Provide the (x, y) coordinate of the cell's center where the given text is located.  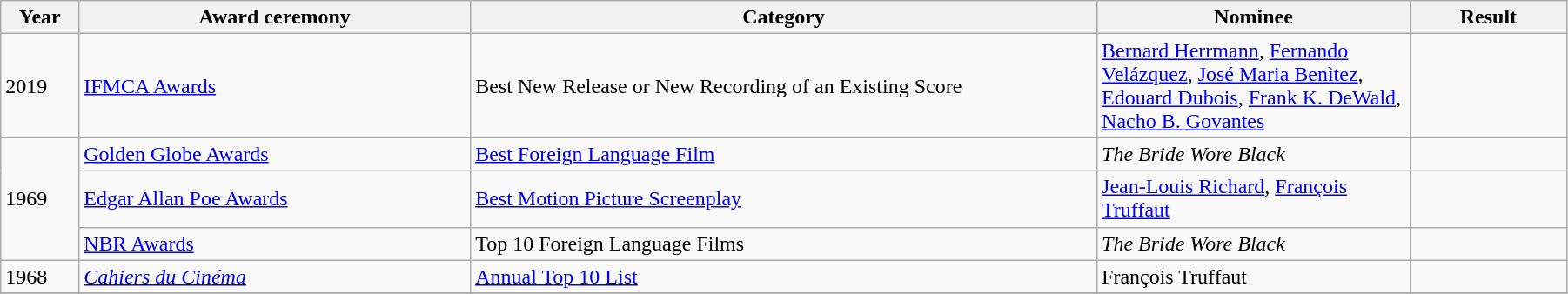
Golden Globe Awards (275, 154)
François Truffaut (1254, 277)
Category (784, 17)
NBR Awards (275, 244)
Best Motion Picture Screenplay (784, 198)
IFMCA Awards (275, 85)
1968 (40, 277)
Nominee (1254, 17)
Jean-Louis Richard, François Truffaut (1254, 198)
Result (1488, 17)
Bernard Herrmann, Fernando Velázquez, José Maria Benìtez, Edouard Dubois, Frank K. DeWald, Nacho B. Govantes (1254, 85)
Cahiers du Cinéma (275, 277)
1969 (40, 198)
Award ceremony (275, 17)
Best New Release or New Recording of an Existing Score (784, 85)
Top 10 Foreign Language Films (784, 244)
2019 (40, 85)
Year (40, 17)
Edgar Allan Poe Awards (275, 198)
Annual Top 10 List (784, 277)
Best Foreign Language Film (784, 154)
